Capture the cell that displays the provided text and extract its [x, y] central coordinate. 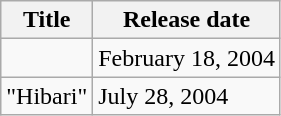
February 18, 2004 [187, 58]
July 28, 2004 [187, 96]
"Hibari" [47, 96]
Release date [187, 20]
Title [47, 20]
